Pinpoint the cell where the given text exists, returning its (X, Y) midpoint coordinate. 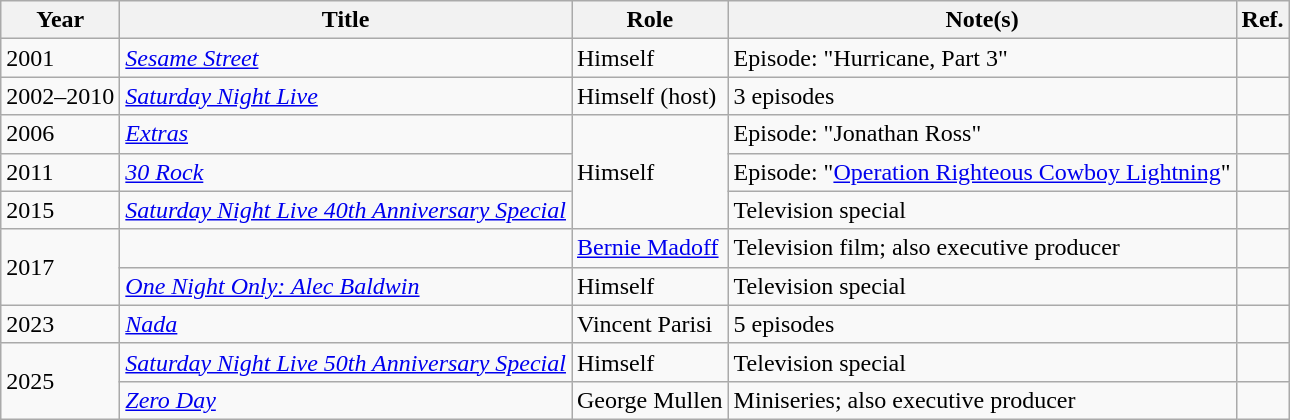
Vincent Parisi (650, 324)
Role (650, 20)
Episode: "Jonathan Ross" (982, 134)
2011 (60, 172)
Saturday Night Live 40th Anniversary Special (346, 210)
Zero Day (346, 400)
5 episodes (982, 324)
Ref. (1262, 20)
2001 (60, 58)
Episode: "Hurricane, Part 3" (982, 58)
Year (60, 20)
Bernie Madoff (650, 248)
Extras (346, 134)
2006 (60, 134)
Title (346, 20)
Saturday Night Live 50th Anniversary Special (346, 362)
2002–2010 (60, 96)
2015 (60, 210)
Note(s) (982, 20)
George Mullen (650, 400)
Himself (host) (650, 96)
2025 (60, 381)
Nada (346, 324)
Episode: "Operation Righteous Cowboy Lightning" (982, 172)
2017 (60, 267)
30 Rock (346, 172)
One Night Only: Alec Baldwin (346, 286)
2023 (60, 324)
Saturday Night Live (346, 96)
Sesame Street (346, 58)
3 episodes (982, 96)
Television film; also executive producer (982, 248)
Miniseries; also executive producer (982, 400)
